For the text-containing cell, return its midpoint in [x, y] coordinate format. 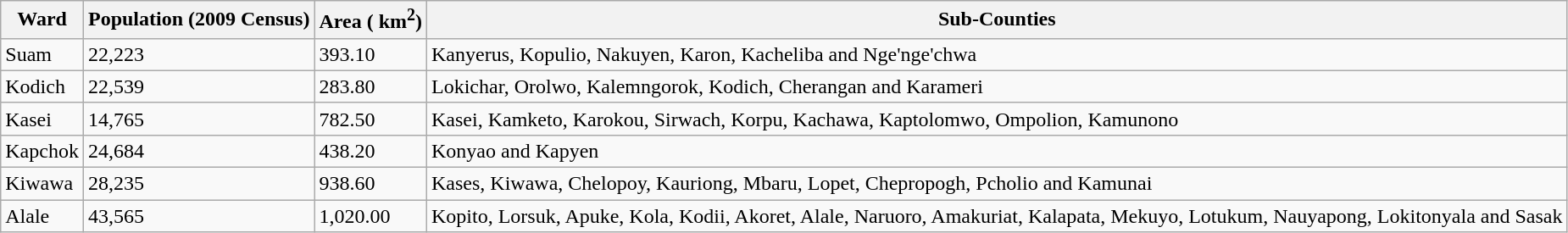
43,565 [198, 216]
24,684 [198, 151]
Kodich [42, 86]
438.20 [371, 151]
Kasei, Kamketo, Karokou, Sirwach, Korpu, Kachawa, Kaptolomwo, Ompolion, Kamunono [997, 119]
393.10 [371, 54]
22,539 [198, 86]
Kanyerus, Kopulio, Nakuyen, Karon, Kacheliba and Nge'nge'chwa [997, 54]
Kopito, Lorsuk, Apuke, Kola, Kodii, Akoret, Alale, Naruoro, Amakuriat, Kalapata, Mekuyo, Lotukum, Nauyapong, Lokitonyala and Sasak [997, 216]
Ward [42, 20]
Alale [42, 216]
Suam [42, 54]
Kasei [42, 119]
Kiwawa [42, 184]
Area ( km2) [371, 20]
14,765 [198, 119]
Population (2009 Census) [198, 20]
Lokichar, Orolwo, Kalemngorok, Kodich, Cherangan and Karameri [997, 86]
782.50 [371, 119]
283.80 [371, 86]
938.60 [371, 184]
Kases, Kiwawa, Chelopoy, Kauriong, Mbaru, Lopet, Chepropogh, Pcholio and Kamunai [997, 184]
28,235 [198, 184]
Kapchok [42, 151]
22,223 [198, 54]
Sub-Counties [997, 20]
1,020.00 [371, 216]
Konyao and Kapyen [997, 151]
